Identify which cell holds the provided text, then report its [x, y] central coordinate. 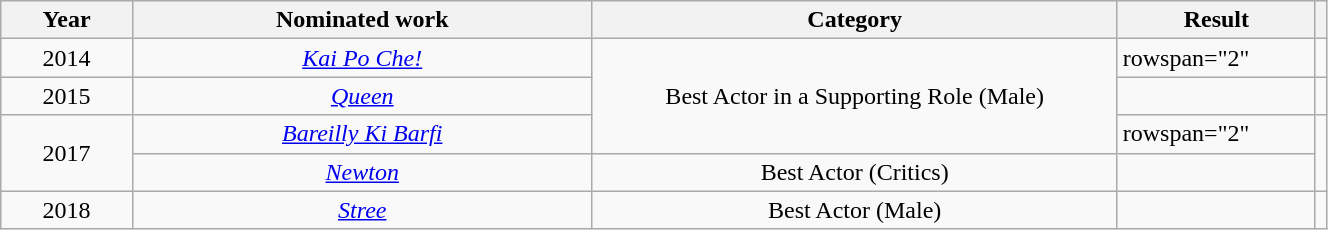
Result [1216, 20]
Kai Po Che! [362, 58]
2015 [67, 96]
Best Actor (Critics) [854, 172]
2017 [67, 153]
2014 [67, 58]
Nominated work [362, 20]
Bareilly Ki Barfi [362, 134]
Category [854, 20]
Year [67, 20]
Best Actor in a Supporting Role (Male) [854, 96]
Stree [362, 210]
Queen [362, 96]
Best Actor (Male) [854, 210]
Newton [362, 172]
2018 [67, 210]
